Output the (x, y) coordinate of the center of the cell containing the given text.  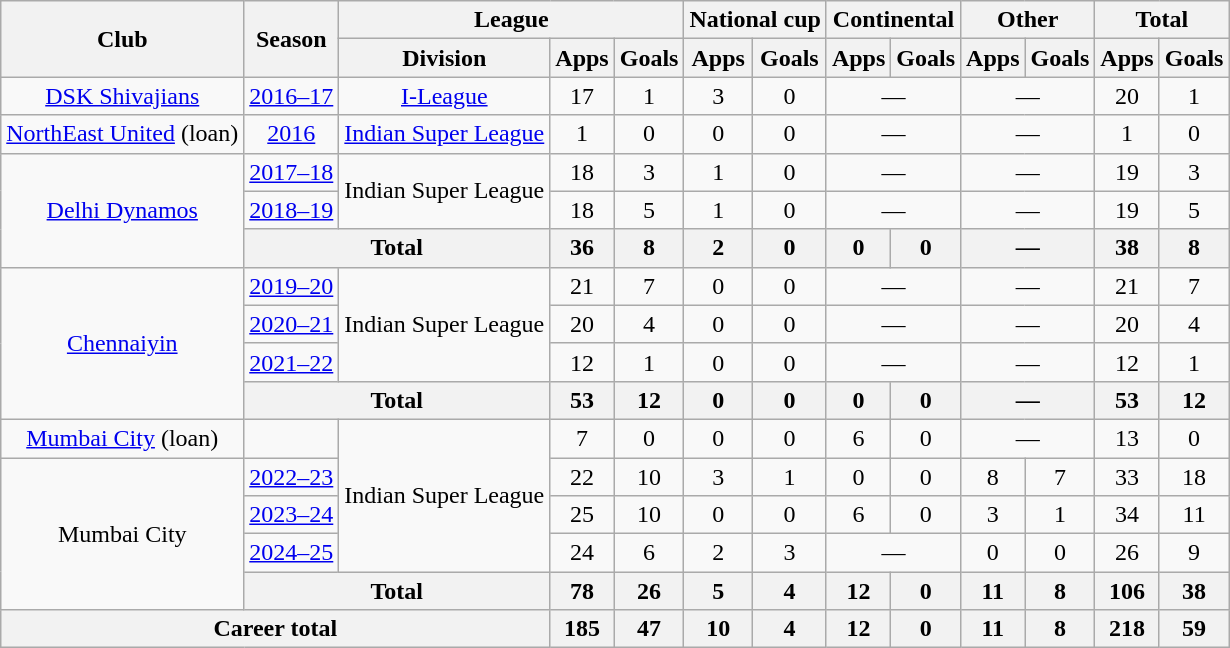
47 (649, 629)
25 (582, 515)
2017–18 (292, 172)
2016–17 (292, 96)
Delhi Dynamos (122, 210)
NorthEast United (loan) (122, 134)
National cup (755, 20)
Mumbai City (loan) (122, 438)
24 (582, 553)
218 (1127, 629)
22 (582, 477)
Other (1028, 20)
36 (582, 248)
2021–22 (292, 362)
13 (1127, 438)
2022–23 (292, 477)
78 (582, 591)
League (512, 20)
2016 (292, 134)
59 (1194, 629)
Division (444, 58)
Continental (893, 20)
Chennaiyin (122, 343)
2023–24 (292, 515)
33 (1127, 477)
17 (582, 96)
185 (582, 629)
DSK Shivajians (122, 96)
106 (1127, 591)
Mumbai City (122, 534)
2018–19 (292, 210)
2024–25 (292, 553)
Season (292, 39)
9 (1194, 553)
34 (1127, 515)
I-League (444, 96)
2019–20 (292, 286)
Club (122, 39)
2020–21 (292, 324)
Career total (276, 629)
